Extract the (X, Y) coordinate from the center of the cell holding the provided text.  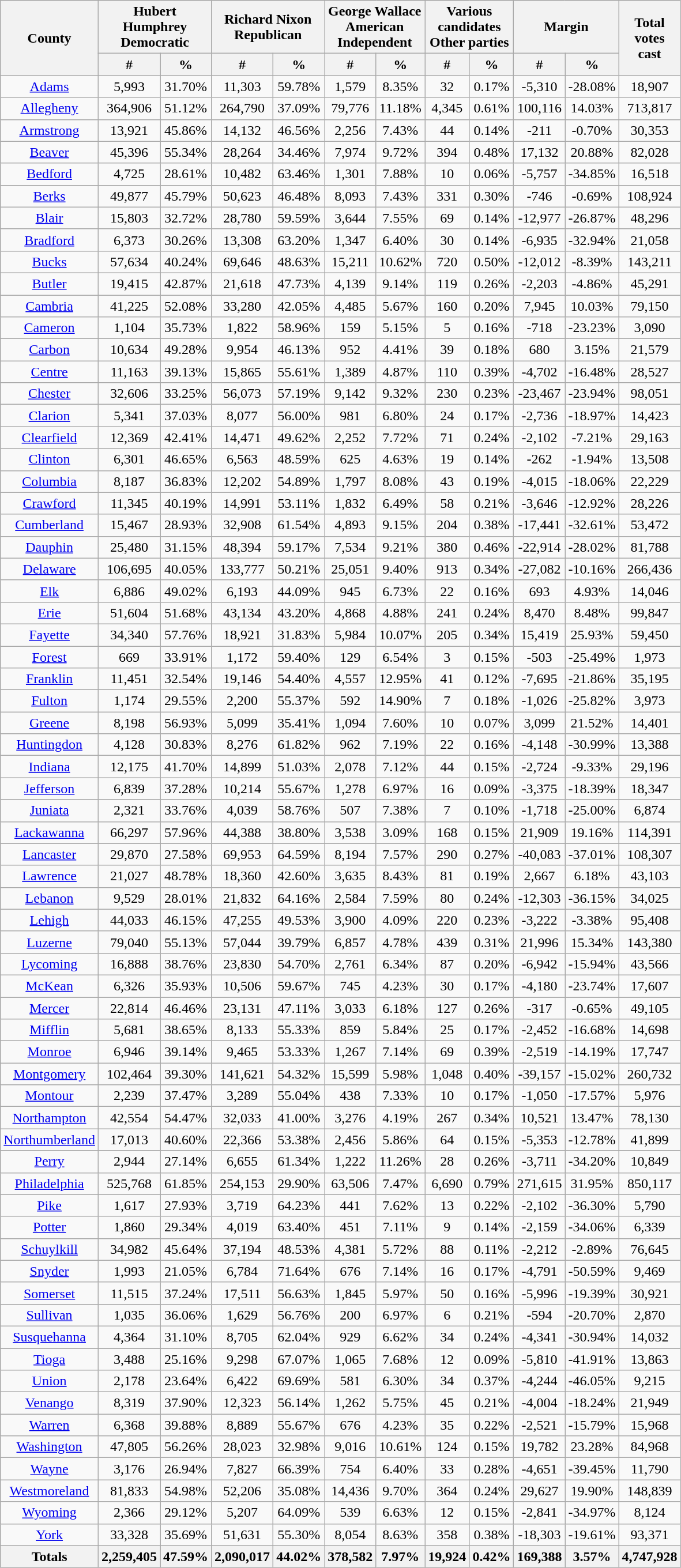
3,099 (540, 723)
32,908 (242, 525)
Butler (50, 284)
8.35% (400, 86)
364,906 (129, 108)
81 (447, 876)
64.23% (299, 1205)
47.59% (186, 1556)
5.98% (400, 1074)
59.67% (299, 986)
Somerset (50, 1293)
-0.65% (592, 1008)
7.72% (400, 438)
945 (351, 591)
4.78% (400, 942)
5 (447, 328)
19.90% (592, 1491)
-15.94% (592, 964)
27.93% (186, 1205)
5.67% (400, 306)
-50.59% (592, 1271)
114,391 (649, 832)
3,900 (351, 920)
17,132 (540, 152)
-19.61% (592, 1535)
1,822 (242, 328)
592 (351, 701)
Wayne (50, 1469)
143,380 (649, 942)
48.53% (299, 1249)
3,644 (351, 218)
28,226 (649, 503)
55.33% (299, 1030)
5.75% (400, 1403)
11,303 (242, 86)
21,618 (242, 284)
13,863 (649, 1359)
Northumberland (50, 1140)
-15.79% (592, 1425)
9.32% (400, 394)
5.86% (400, 1140)
14,471 (242, 438)
48.63% (299, 262)
54.40% (299, 679)
25,051 (351, 569)
8.48% (592, 613)
8,133 (242, 1030)
0.11% (491, 1249)
40.24% (186, 262)
3.15% (592, 350)
14,698 (649, 1030)
63.20% (299, 240)
8.08% (400, 481)
981 (351, 416)
-718 (540, 328)
79,040 (129, 942)
378,582 (351, 1556)
48,296 (649, 218)
10.07% (400, 635)
30.26% (186, 240)
9.14% (400, 284)
39.30% (186, 1074)
63.40% (299, 1227)
-18.97% (592, 416)
-4,148 (540, 745)
-3,222 (540, 920)
6,857 (351, 942)
25 (447, 1030)
260,732 (649, 1074)
394 (447, 152)
Total votes cast (649, 38)
0.06% (491, 174)
57.76% (186, 635)
18,360 (242, 876)
-18.06% (592, 481)
-317 (540, 1008)
-4,004 (540, 1403)
32.72% (186, 218)
-34.20% (592, 1162)
6,326 (129, 986)
18,347 (649, 789)
7.97% (400, 1556)
1,094 (351, 723)
61.82% (299, 745)
129 (351, 657)
Beaver (50, 152)
859 (351, 1030)
-23,467 (540, 394)
59.17% (299, 547)
929 (351, 1337)
19,415 (129, 284)
49,877 (129, 196)
Lebanon (50, 898)
55.34% (186, 152)
143,211 (649, 262)
41,899 (649, 1140)
32.54% (186, 679)
Pike (50, 1205)
9 (447, 1227)
-12,977 (540, 218)
Philadelphia (50, 1183)
-1,718 (540, 811)
1,347 (351, 240)
18,907 (649, 86)
56.93% (186, 723)
23.28% (592, 1447)
21,027 (129, 876)
6,373 (129, 240)
10,214 (242, 789)
12,175 (129, 767)
7.57% (400, 854)
28,780 (242, 218)
64.59% (299, 854)
55.30% (299, 1535)
-16.68% (592, 1030)
-40,083 (540, 854)
33,280 (242, 306)
3,719 (242, 1205)
46.48% (299, 196)
28.61% (186, 174)
539 (351, 1513)
15,968 (649, 1425)
93,371 (649, 1535)
Monroe (50, 1052)
-12,303 (540, 898)
-28.02% (592, 547)
43,134 (242, 613)
0.12% (491, 679)
13,508 (649, 459)
30,921 (649, 1293)
-16.48% (592, 372)
5,341 (129, 416)
Erie (50, 613)
39.79% (299, 942)
Various candidatesOther parties (469, 27)
5,790 (649, 1205)
6,690 (447, 1183)
-34.97% (592, 1513)
8,194 (351, 854)
42.87% (186, 284)
53.11% (299, 503)
-17,441 (540, 525)
106,695 (129, 569)
9,529 (129, 898)
51.68% (186, 613)
-2,203 (540, 284)
Wyoming (50, 1513)
69,953 (242, 854)
-22,914 (540, 547)
40.19% (186, 503)
29.12% (186, 1513)
-18.24% (592, 1403)
141,621 (242, 1074)
Perry (50, 1162)
7,945 (540, 306)
George WallaceAmerican Independent (375, 27)
0.31% (491, 942)
Juniata (50, 811)
2,256 (351, 130)
159 (351, 328)
-10.16% (592, 569)
81,788 (649, 547)
1,174 (129, 701)
41,225 (129, 306)
52,206 (242, 1491)
71 (447, 438)
4,128 (129, 745)
Lackawanna (50, 832)
-23.23% (592, 328)
Lehigh (50, 920)
-4,244 (540, 1381)
44.09% (299, 591)
7.12% (400, 767)
451 (351, 1227)
47,255 (242, 920)
4,381 (351, 1249)
380 (447, 547)
Potter (50, 1227)
-25.49% (592, 657)
439 (447, 942)
19,782 (540, 1447)
McKean (50, 986)
1,845 (351, 1293)
5,976 (649, 1096)
Clinton (50, 459)
-14.19% (592, 1052)
1,832 (351, 503)
-23.94% (592, 394)
8,077 (242, 416)
0.37% (491, 1381)
35.93% (186, 986)
124 (447, 1447)
13,308 (242, 240)
5,984 (351, 635)
46.46% (186, 1008)
6,784 (242, 1271)
Totals (50, 1556)
39.14% (186, 1052)
266,436 (649, 569)
29,870 (129, 854)
26.94% (186, 1469)
0.50% (491, 262)
-25.00% (592, 811)
6 (447, 1315)
-12.92% (592, 503)
14,899 (242, 767)
19 (447, 459)
45,396 (129, 152)
14,401 (649, 723)
4,364 (129, 1337)
21.05% (186, 1271)
7.33% (400, 1096)
6.62% (400, 1337)
1,278 (351, 789)
1,973 (649, 657)
54.70% (299, 964)
3,289 (242, 1096)
-1,026 (540, 701)
56.14% (299, 1403)
56.00% (299, 416)
8,276 (242, 745)
41.00% (299, 1118)
51,631 (242, 1535)
-1,050 (540, 1096)
17,607 (649, 986)
4.93% (592, 591)
64.09% (299, 1513)
64 (447, 1140)
46.15% (186, 920)
Luzerne (50, 942)
-36.15% (592, 898)
28,023 (242, 1447)
6.34% (400, 964)
14,032 (649, 1337)
-2,212 (540, 1249)
8,187 (129, 481)
7.55% (400, 218)
44,388 (242, 832)
Adams (50, 86)
-594 (540, 1315)
7.68% (400, 1359)
5,099 (242, 723)
713,817 (649, 108)
43,566 (649, 964)
-2,159 (540, 1227)
81,833 (129, 1491)
12,202 (242, 481)
-3,711 (540, 1162)
55.61% (299, 372)
8,093 (351, 196)
148,839 (649, 1491)
61.34% (299, 1162)
36.83% (186, 481)
45.64% (186, 1249)
37.03% (186, 416)
80 (447, 898)
32,033 (242, 1118)
Franklin (50, 679)
48.78% (186, 876)
Schuylkill (50, 1249)
10.61% (400, 1447)
49.28% (186, 350)
1,104 (129, 328)
9,469 (649, 1271)
-2,736 (540, 416)
-27,082 (540, 569)
-30.94% (592, 1337)
12,323 (242, 1403)
0.46% (491, 547)
6,368 (129, 1425)
11.18% (400, 108)
39.13% (186, 372)
54.32% (299, 1074)
29,196 (649, 767)
507 (351, 811)
54.98% (186, 1491)
1,301 (351, 174)
5,993 (129, 86)
79,150 (649, 306)
10,634 (129, 350)
62.04% (299, 1337)
38.76% (186, 964)
6,422 (242, 1381)
8,054 (351, 1535)
Dauphin (50, 547)
54.89% (299, 481)
754 (351, 1469)
6.73% (400, 591)
4,139 (351, 284)
32 (447, 86)
15,419 (540, 635)
30,353 (649, 130)
Cumberland (50, 525)
-4,651 (540, 1469)
-6,935 (540, 240)
63,506 (351, 1183)
-12.78% (592, 1140)
205 (447, 635)
0.61% (491, 108)
-5,810 (540, 1359)
241 (447, 613)
31.70% (186, 86)
2,761 (351, 964)
3,635 (351, 876)
52.08% (186, 306)
53,472 (649, 525)
34,340 (129, 635)
York (50, 1535)
-41.91% (592, 1359)
Cameron (50, 328)
8,889 (242, 1425)
Clearfield (50, 438)
95,408 (649, 920)
39.88% (186, 1425)
2,870 (649, 1315)
7.60% (400, 723)
10,521 (540, 1118)
27.58% (186, 854)
39 (447, 350)
8,124 (649, 1513)
3,176 (129, 1469)
32,606 (129, 394)
14,423 (649, 416)
Montgomery (50, 1074)
6,839 (129, 789)
5.72% (400, 1249)
55.13% (186, 942)
87 (447, 964)
49.02% (186, 591)
-4,702 (540, 372)
Blair (50, 218)
9,142 (351, 394)
59.59% (299, 218)
46.13% (299, 350)
59,450 (649, 635)
32.98% (299, 1447)
6,946 (129, 1052)
41.70% (186, 767)
63.46% (299, 174)
720 (447, 262)
-18,303 (540, 1535)
28,527 (649, 372)
850,117 (649, 1183)
18,921 (242, 635)
5,681 (129, 1030)
2,944 (129, 1162)
4,557 (351, 679)
7.38% (400, 811)
8,470 (540, 613)
Washington (50, 1447)
133,777 (242, 569)
22,814 (129, 1008)
Fayette (50, 635)
160 (447, 306)
-21.86% (592, 679)
364 (447, 1491)
-2,841 (540, 1513)
37.47% (186, 1096)
17,013 (129, 1140)
13,388 (649, 745)
43.20% (299, 613)
-3.38% (592, 920)
962 (351, 745)
110 (447, 372)
12.95% (400, 679)
1,797 (351, 481)
4,868 (351, 613)
25.16% (186, 1359)
0.07% (491, 723)
0.42% (491, 1556)
-1.94% (592, 459)
-2,724 (540, 767)
-2,452 (540, 1030)
11,790 (649, 1469)
4,019 (242, 1227)
127 (447, 1008)
11,345 (129, 503)
Lycoming (50, 964)
-3,646 (540, 503)
-6,942 (540, 964)
19,924 (447, 1556)
6,301 (129, 459)
21,579 (649, 350)
Fulton (50, 701)
11,515 (129, 1293)
204 (447, 525)
108,924 (649, 196)
952 (351, 350)
8,319 (129, 1403)
69.69% (299, 1381)
0.10% (491, 811)
3,973 (649, 701)
7,827 (242, 1469)
4,893 (351, 525)
Venango (50, 1403)
Bradford (50, 240)
37.28% (186, 789)
Cambria (50, 306)
-2,519 (540, 1052)
693 (540, 591)
3,090 (649, 328)
8,198 (129, 723)
-17.57% (592, 1096)
47.73% (299, 284)
2,259,405 (129, 1556)
9,215 (649, 1381)
1,065 (351, 1359)
33.76% (186, 811)
-0.70% (592, 130)
21,996 (540, 942)
35.69% (186, 1535)
28.93% (186, 525)
33.91% (186, 657)
13,921 (129, 130)
51,604 (129, 613)
43,103 (649, 876)
10,506 (242, 986)
21,058 (649, 240)
10.62% (400, 262)
5.97% (400, 1293)
4.87% (400, 372)
108,307 (649, 854)
-46.05% (592, 1381)
9.15% (400, 525)
45 (447, 1403)
28,264 (242, 152)
1,389 (351, 372)
6,886 (129, 591)
230 (447, 394)
66.39% (299, 1469)
17,511 (242, 1293)
59.78% (299, 86)
0.28% (491, 1469)
56,073 (242, 394)
-28.08% (592, 86)
2,090,017 (242, 1556)
35.41% (299, 723)
Mercer (50, 1008)
98,051 (649, 394)
2,584 (351, 898)
9,465 (242, 1052)
29,627 (540, 1491)
-32.61% (592, 525)
67.07% (299, 1359)
Carbon (50, 350)
5.15% (400, 328)
21,832 (242, 898)
31.95% (592, 1183)
29.34% (186, 1227)
4.09% (400, 920)
5.84% (400, 1030)
581 (351, 1381)
4.88% (400, 613)
2,200 (242, 701)
7.47% (400, 1183)
119 (447, 284)
3.09% (400, 832)
10.03% (592, 306)
4,039 (242, 811)
6,874 (649, 811)
-4,180 (540, 986)
4,345 (447, 108)
9,298 (242, 1359)
6,563 (242, 459)
14,436 (351, 1491)
33 (447, 1469)
56.63% (299, 1293)
Allegheny (50, 108)
51.12% (186, 108)
2,078 (351, 767)
33,328 (129, 1535)
42.05% (299, 306)
Warren (50, 1425)
13 (447, 1205)
1,617 (129, 1205)
Richard NixonRepublican (268, 27)
61.54% (299, 525)
3,033 (351, 1008)
7.62% (400, 1205)
57.96% (186, 832)
10,482 (242, 174)
4.63% (400, 459)
11.26% (400, 1162)
61.85% (186, 1183)
21,949 (649, 1403)
46.65% (186, 459)
47.11% (299, 1008)
1,860 (129, 1227)
53.38% (299, 1140)
9.72% (400, 152)
-19.39% (592, 1293)
680 (540, 350)
49,105 (649, 1008)
-20.70% (592, 1315)
-2,521 (540, 1425)
56.76% (299, 1315)
331 (447, 196)
290 (447, 854)
35 (447, 1425)
2,667 (540, 876)
Columbia (50, 481)
79,776 (351, 108)
5,207 (242, 1513)
Centre (50, 372)
4,747,928 (649, 1556)
0.48% (491, 152)
3.57% (592, 1556)
55.37% (299, 701)
34,025 (649, 898)
102,464 (129, 1074)
37.90% (186, 1403)
54.47% (186, 1118)
-503 (540, 657)
1,267 (351, 1052)
15,803 (129, 218)
358 (447, 1535)
Chester (50, 394)
15.34% (592, 942)
Jefferson (50, 789)
-9.33% (592, 767)
14.03% (592, 108)
57.19% (299, 394)
4.19% (400, 1118)
Mifflin (50, 1030)
Clarion (50, 416)
31.15% (186, 547)
3,538 (351, 832)
-25.82% (592, 701)
31.10% (186, 1337)
271,615 (540, 1183)
66,297 (129, 832)
100,116 (540, 108)
49.53% (299, 920)
35.08% (299, 1491)
-39,157 (540, 1074)
3,488 (129, 1359)
0.27% (491, 854)
2,252 (351, 438)
99,847 (649, 613)
913 (447, 569)
22,366 (242, 1140)
57,044 (242, 942)
35,195 (649, 679)
7.88% (400, 174)
23,830 (242, 964)
37,194 (242, 1249)
23.64% (186, 1381)
Bedford (50, 174)
8,705 (242, 1337)
441 (351, 1205)
-18.39% (592, 789)
14,046 (649, 591)
4.41% (400, 350)
48.59% (299, 459)
Huntingdon (50, 745)
69,646 (242, 262)
-39.45% (592, 1469)
16,888 (129, 964)
50.21% (299, 569)
48,394 (242, 547)
8.63% (400, 1535)
2,456 (351, 1140)
40.60% (186, 1140)
58 (447, 503)
-8.39% (592, 262)
Tioga (50, 1359)
21,909 (540, 832)
21.52% (592, 723)
Lawrence (50, 876)
Berks (50, 196)
Susquehanna (50, 1337)
45,291 (649, 284)
10,849 (649, 1162)
-7,695 (540, 679)
6.80% (400, 416)
16,518 (649, 174)
-12,012 (540, 262)
58.96% (299, 328)
County (50, 38)
9.70% (400, 1491)
41 (447, 679)
50,623 (242, 196)
-36.30% (592, 1205)
3 (447, 657)
7,974 (351, 152)
-3,375 (540, 789)
45.79% (186, 196)
Crawford (50, 503)
59.40% (299, 657)
-37.01% (592, 854)
14,132 (242, 130)
6,339 (649, 1227)
Elk (50, 591)
6,193 (242, 591)
-746 (540, 196)
-262 (540, 459)
56.26% (186, 1447)
34,982 (129, 1249)
24 (447, 416)
12,369 (129, 438)
46.56% (299, 130)
-23.74% (592, 986)
Union (50, 1381)
-5,996 (540, 1293)
-34.06% (592, 1227)
33.25% (186, 394)
23,131 (242, 1008)
84,968 (649, 1447)
1,172 (242, 657)
17,747 (649, 1052)
11,163 (129, 372)
200 (351, 1315)
25.93% (592, 635)
28.01% (186, 898)
525,768 (129, 1183)
-15.02% (592, 1074)
-5,310 (540, 86)
64.16% (299, 898)
57,634 (129, 262)
13.47% (592, 1118)
20.88% (592, 152)
15,865 (242, 372)
-26.87% (592, 218)
76,645 (649, 1249)
43 (447, 481)
9,016 (351, 1447)
2,178 (129, 1381)
-0.69% (592, 196)
19.16% (592, 832)
29.55% (186, 701)
-211 (540, 130)
220 (447, 920)
88 (447, 1249)
2,239 (129, 1096)
-4,791 (540, 1271)
82,028 (649, 152)
19,146 (242, 679)
Bucks (50, 262)
8.43% (400, 876)
28 (447, 1162)
38.65% (186, 1030)
Sullivan (50, 1315)
2,366 (129, 1513)
42,554 (129, 1118)
47,805 (129, 1447)
1,579 (351, 86)
Westmoreland (50, 1491)
42.60% (299, 876)
45.86% (186, 130)
669 (129, 657)
6,655 (242, 1162)
6.54% (400, 657)
29,163 (649, 438)
Forest (50, 657)
34.46% (299, 152)
36.06% (186, 1315)
Margin (566, 27)
42.41% (186, 438)
-34.85% (592, 174)
Montour (50, 1096)
30.83% (186, 745)
4,725 (129, 174)
7.19% (400, 745)
-30.99% (592, 745)
-32.94% (592, 240)
7.59% (400, 898)
14,991 (242, 503)
22,229 (649, 481)
3,276 (351, 1118)
Indiana (50, 767)
1,222 (351, 1162)
625 (351, 459)
-5,757 (540, 174)
0.40% (491, 1074)
168 (447, 832)
-7.21% (592, 438)
-4,341 (540, 1337)
27.14% (186, 1162)
438 (351, 1096)
-5,353 (540, 1140)
53.33% (299, 1052)
4,485 (351, 306)
1,048 (447, 1074)
-4.86% (592, 284)
58.76% (299, 811)
6.63% (400, 1513)
78,130 (649, 1118)
Armstrong (50, 130)
745 (351, 986)
38.80% (299, 832)
264,790 (242, 108)
15,467 (129, 525)
267 (447, 1118)
-2.89% (592, 1249)
Northampton (50, 1118)
50 (447, 1293)
51.03% (299, 767)
Lancaster (50, 854)
-4,015 (540, 481)
1,035 (129, 1315)
71.64% (299, 1271)
254,153 (242, 1183)
15,211 (351, 262)
Greene (50, 723)
6.30% (400, 1381)
9,954 (242, 350)
40.05% (186, 569)
55.04% (299, 1096)
2,321 (129, 811)
Hubert HumphreyDemocratic (155, 27)
14.90% (400, 701)
0.79% (491, 1183)
0.30% (491, 196)
44,033 (129, 920)
169,388 (540, 1556)
Delaware (50, 569)
9.21% (400, 547)
9.40% (400, 569)
37.09% (299, 108)
1,262 (351, 1403)
49.62% (299, 438)
1,629 (242, 1315)
7.11% (400, 1227)
Snyder (50, 1271)
11,451 (129, 679)
25,480 (129, 547)
35.73% (186, 328)
15,599 (351, 1074)
31.83% (299, 635)
6.49% (400, 503)
37.24% (186, 1293)
7,534 (351, 547)
44.02% (299, 1556)
29.90% (299, 1183)
1,993 (129, 1271)
